Provide the (x, y) coordinate of the cell's center where the given text is located.  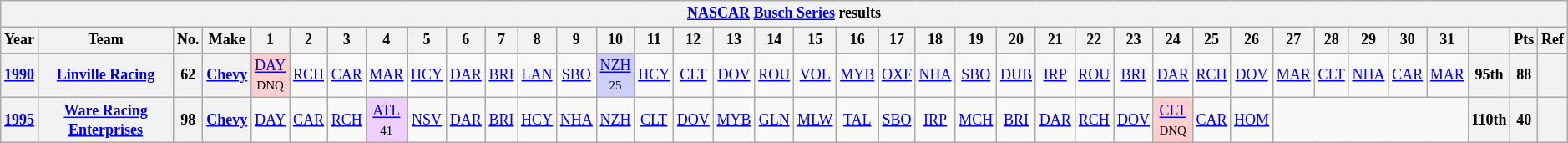
21 (1055, 40)
1990 (20, 75)
ATL41 (387, 120)
8 (538, 40)
LAN (538, 75)
5 (427, 40)
29 (1368, 40)
110th (1490, 120)
13 (734, 40)
Ware Racing Enterprises (105, 120)
OXF (897, 75)
14 (775, 40)
No. (189, 40)
20 (1017, 40)
23 (1134, 40)
DAYDNQ (271, 75)
18 (935, 40)
11 (655, 40)
30 (1408, 40)
MCH (976, 120)
62 (189, 75)
NASCAR Busch Series results (784, 13)
TAL (857, 120)
DAY (271, 120)
15 (815, 40)
1 (271, 40)
98 (189, 120)
Linville Racing (105, 75)
24 (1172, 40)
40 (1525, 120)
NSV (427, 120)
12 (694, 40)
28 (1331, 40)
HOM (1252, 120)
Make (227, 40)
19 (976, 40)
17 (897, 40)
3 (346, 40)
DUB (1017, 75)
88 (1525, 75)
GLN (775, 120)
7 (501, 40)
NZH (615, 120)
2 (309, 40)
10 (615, 40)
6 (466, 40)
Team (105, 40)
9 (576, 40)
25 (1211, 40)
4 (387, 40)
NZH25 (615, 75)
Year (20, 40)
CLTDNQ (1172, 120)
27 (1293, 40)
31 (1448, 40)
26 (1252, 40)
Pts (1525, 40)
Ref (1553, 40)
MLW (815, 120)
95th (1490, 75)
VOL (815, 75)
16 (857, 40)
1995 (20, 120)
22 (1094, 40)
